From the cell containing the given text, extract its center point as (x, y) coordinate. 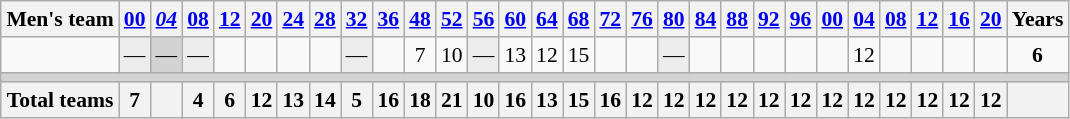
60 (515, 19)
72 (610, 19)
80 (674, 19)
28 (325, 19)
68 (579, 19)
24 (293, 19)
64 (547, 19)
Men's team (60, 19)
52 (452, 19)
76 (642, 19)
92 (769, 19)
84 (706, 19)
32 (357, 19)
5 (357, 101)
96 (801, 19)
4 (198, 101)
36 (388, 19)
88 (737, 19)
14 (325, 101)
48 (420, 19)
56 (484, 19)
Years (1038, 19)
Total teams (60, 101)
21 (452, 101)
18 (420, 101)
